Scan for the cell matching the given text and deliver its [x, y] coordinate at center. 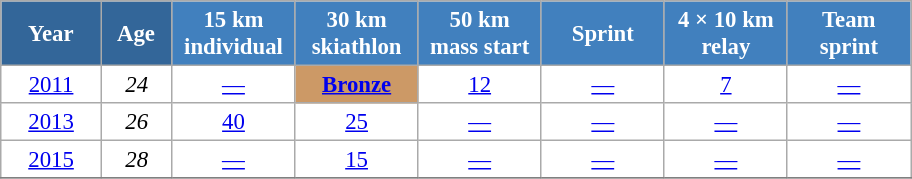
24 [136, 85]
28 [136, 160]
40 [234, 122]
26 [136, 122]
Team sprint [848, 34]
25 [356, 122]
Sprint [602, 34]
2015 [52, 160]
50 km mass start [480, 34]
Bronze [356, 85]
15 km individual [234, 34]
Year [52, 34]
15 [356, 160]
7 [726, 85]
12 [480, 85]
30 km skiathlon [356, 34]
2013 [52, 122]
4 × 10 km relay [726, 34]
Age [136, 34]
2011 [52, 85]
